Determine the [X, Y] coordinate at the center of the cell enclosing the given text.  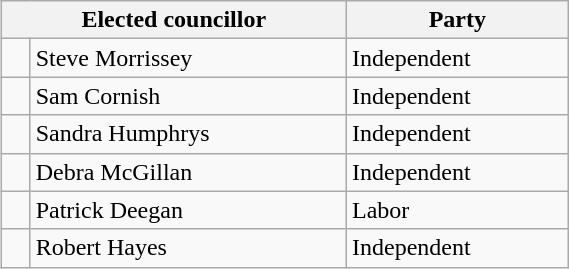
Sam Cornish [188, 96]
Debra McGillan [188, 172]
Patrick Deegan [188, 210]
Elected councillor [174, 20]
Party [457, 20]
Labor [457, 210]
Sandra Humphrys [188, 134]
Robert Hayes [188, 248]
Steve Morrissey [188, 58]
